Return the (X, Y) coordinate for the center point of the cell that contains the specified text.  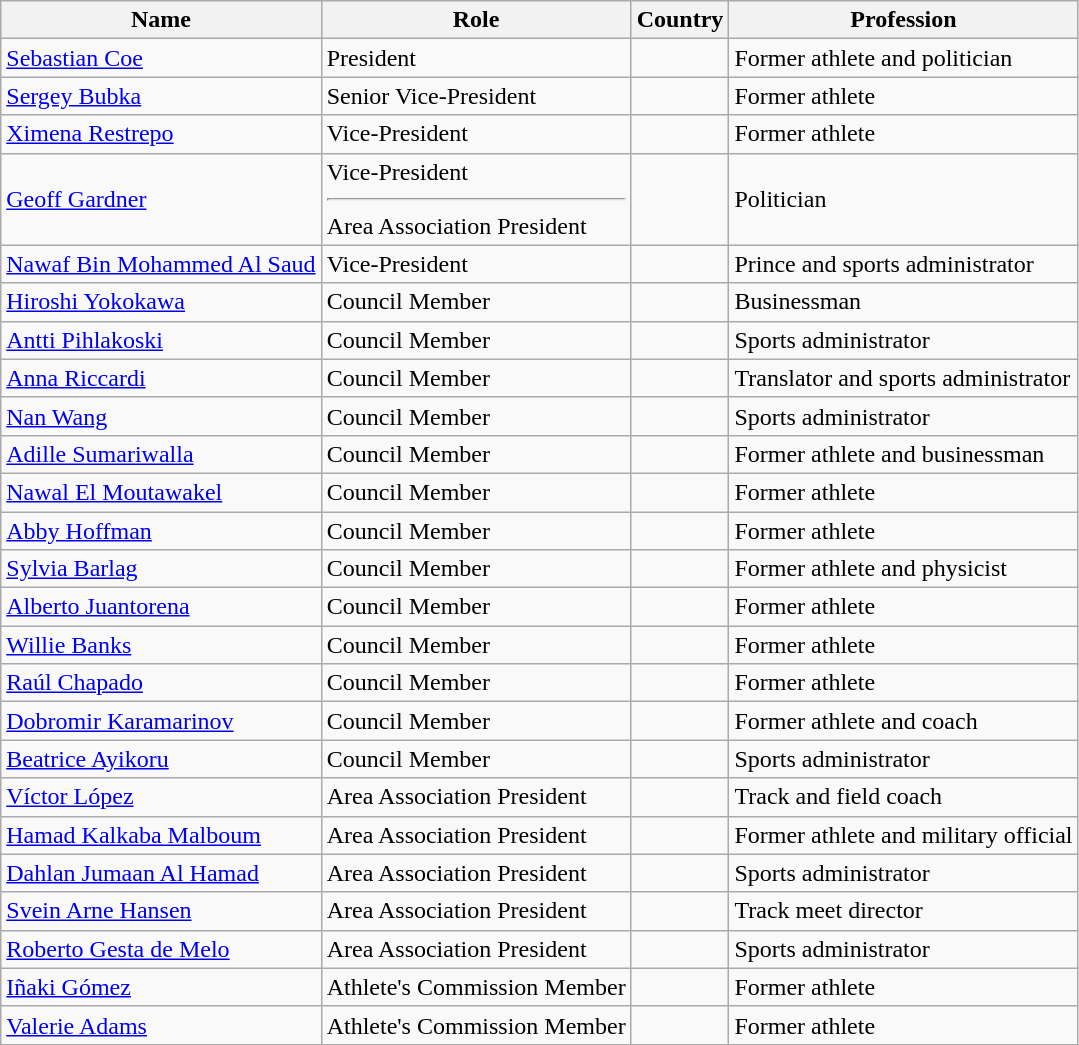
Hiroshi Yokokawa (161, 302)
Former athlete and politician (904, 58)
Valerie Adams (161, 1025)
Role (476, 20)
Hamad Kalkaba Malboum (161, 835)
Anna Riccardi (161, 378)
Former athlete and businessman (904, 454)
Former athlete and coach (904, 721)
Translator and sports administrator (904, 378)
Dobromir Karamarinov (161, 721)
Track meet director (904, 911)
Profession (904, 20)
Politician (904, 199)
Vice-PresidentArea Association President (476, 199)
Antti Pihlakoski (161, 340)
Ximena Restrepo (161, 134)
Svein Arne Hansen (161, 911)
Track and field coach (904, 797)
Alberto Juantorena (161, 607)
Former athlete and physicist (904, 569)
Nan Wang (161, 416)
Willie Banks (161, 645)
Country (680, 20)
Businessman (904, 302)
Former athlete and military official (904, 835)
Adille Sumariwalla (161, 454)
Name (161, 20)
Sylvia Barlag (161, 569)
Dahlan Jumaan Al Hamad (161, 873)
Sergey Bubka (161, 96)
Roberto Gesta de Melo (161, 949)
Prince and sports administrator (904, 264)
Nawal El Moutawakel (161, 492)
Abby Hoffman (161, 531)
Raúl Chapado (161, 683)
Beatrice Ayikoru (161, 759)
Nawaf Bin Mohammed Al Saud (161, 264)
President (476, 58)
Víctor López (161, 797)
Iñaki Gómez (161, 987)
Sebastian Coe (161, 58)
Senior Vice-President (476, 96)
Geoff Gardner (161, 199)
